Capture the cell that displays the provided text and extract its (X, Y) central coordinate. 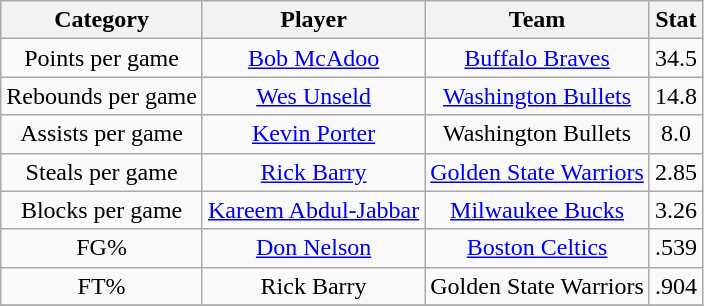
Category (102, 20)
Blocks per game (102, 210)
Assists per game (102, 134)
Buffalo Braves (538, 58)
FT% (102, 286)
Bob McAdoo (313, 58)
14.8 (676, 96)
Boston Celtics (538, 248)
.539 (676, 248)
Points per game (102, 58)
.904 (676, 286)
3.26 (676, 210)
8.0 (676, 134)
Don Nelson (313, 248)
Rebounds per game (102, 96)
2.85 (676, 172)
Milwaukee Bucks (538, 210)
FG% (102, 248)
34.5 (676, 58)
Player (313, 20)
Kareem Abdul-Jabbar (313, 210)
Steals per game (102, 172)
Team (538, 20)
Stat (676, 20)
Wes Unseld (313, 96)
Kevin Porter (313, 134)
